Output the [X, Y] coordinate of the center of the cell containing the given text.  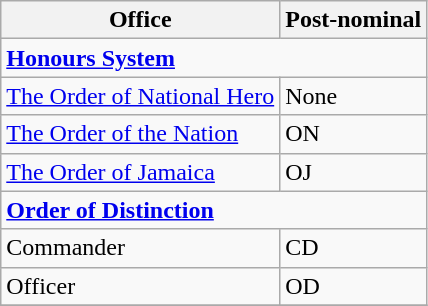
The Order of National Hero [140, 96]
Honours System [214, 58]
Office [140, 20]
The Order of Jamaica [140, 172]
Officer [140, 286]
None [354, 96]
OD [354, 286]
Order of Distinction [214, 210]
ON [354, 134]
Commander [140, 248]
OJ [354, 172]
Post-nominal [354, 20]
The Order of the Nation [140, 134]
CD [354, 248]
